Scan for the cell matching the given text and deliver its (X, Y) coordinate at center. 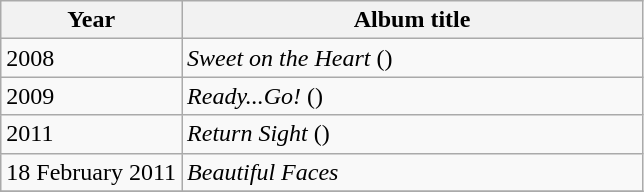
18 February 2011 (92, 172)
2011 (92, 134)
Beautiful Faces (412, 172)
2009 (92, 96)
Ready...Go! () (412, 96)
Album title (412, 20)
Sweet on the Heart () (412, 58)
2008 (92, 58)
Return Sight () (412, 134)
Year (92, 20)
